Extract the [X, Y] coordinate from the center of the cell holding the provided text.  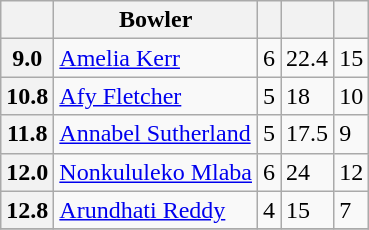
7 [352, 210]
17.5 [308, 134]
9.0 [28, 58]
22.4 [308, 58]
4 [270, 210]
9 [352, 134]
11.8 [28, 134]
12 [352, 172]
Afy Fletcher [156, 96]
10.8 [28, 96]
10 [352, 96]
12.0 [28, 172]
Annabel Sutherland [156, 134]
12.8 [28, 210]
Bowler [156, 20]
Arundhati Reddy [156, 210]
Amelia Kerr [156, 58]
18 [308, 96]
24 [308, 172]
Nonkululeko Mlaba [156, 172]
